Return the [X, Y] coordinate for the center point of the cell that contains the specified text.  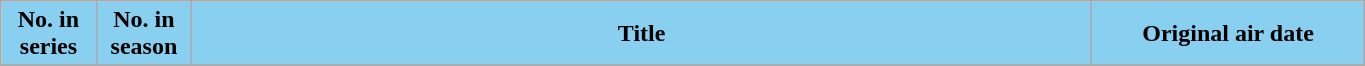
Original air date [1228, 34]
Title [642, 34]
No. inseason [144, 34]
No. inseries [48, 34]
